Return the (x, y) coordinate for the center point of the cell that contains the specified text.  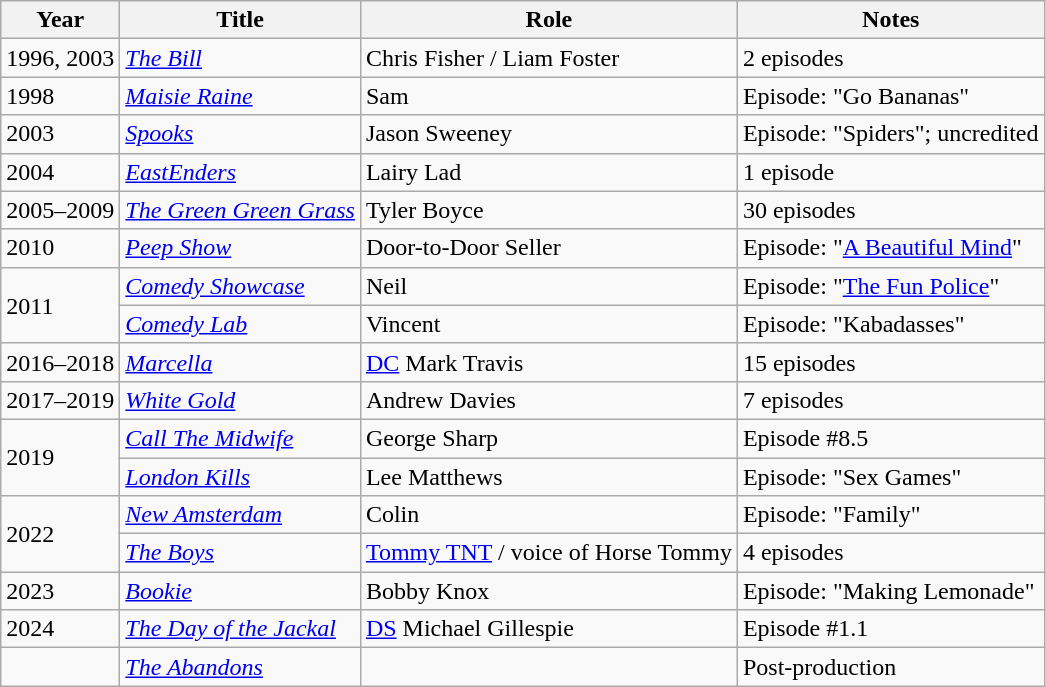
1996, 2003 (60, 58)
2023 (60, 591)
Door-to-Door Seller (548, 248)
Role (548, 20)
Episode: "The Fun Police" (890, 286)
2022 (60, 534)
Episode #8.5 (890, 438)
Comedy Showcase (240, 286)
2 episodes (890, 58)
Lee Matthews (548, 477)
2016–2018 (60, 362)
1998 (60, 96)
Bookie (240, 591)
Bobby Knox (548, 591)
The Bill (240, 58)
Tommy TNT / voice of Horse Tommy (548, 553)
Episode #1.1 (890, 629)
2019 (60, 457)
2017–2019 (60, 400)
Tyler Boyce (548, 210)
Jason Sweeney (548, 134)
Title (240, 20)
1 episode (890, 172)
2004 (60, 172)
Episode: "Family" (890, 515)
Lairy Lad (548, 172)
Episode: "Sex Games" (890, 477)
Year (60, 20)
Chris Fisher / Liam Foster (548, 58)
2010 (60, 248)
EastEnders (240, 172)
The Boys (240, 553)
Episode: "Kabadasses" (890, 324)
DS Michael Gillespie (548, 629)
White Gold (240, 400)
Episode: "A Beautiful Mind" (890, 248)
Peep Show (240, 248)
2005–2009 (60, 210)
Episode: "Go Bananas" (890, 96)
15 episodes (890, 362)
2024 (60, 629)
The Green Green Grass (240, 210)
4 episodes (890, 553)
Notes (890, 20)
Colin (548, 515)
Episode: "Spiders"; uncredited (890, 134)
Spooks (240, 134)
DC Mark Travis (548, 362)
Sam (548, 96)
2003 (60, 134)
2011 (60, 305)
The Day of the Jackal (240, 629)
Comedy Lab (240, 324)
Post-production (890, 667)
Neil (548, 286)
George Sharp (548, 438)
Vincent (548, 324)
London Kills (240, 477)
Marcella (240, 362)
Maisie Raine (240, 96)
The Abandons (240, 667)
Call The Midwife (240, 438)
New Amsterdam (240, 515)
Andrew Davies (548, 400)
30 episodes (890, 210)
Episode: "Making Lemonade" (890, 591)
7 episodes (890, 400)
